Scan for the cell matching the given text and deliver its [x, y] coordinate at center. 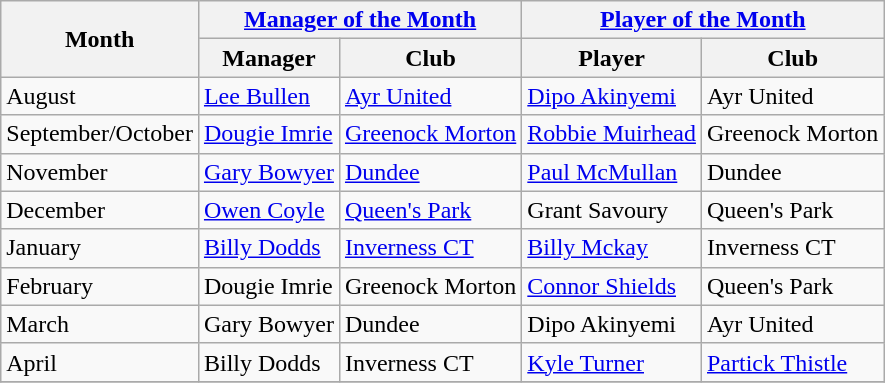
April [100, 362]
Partick Thistle [792, 362]
Player [612, 58]
Month [100, 39]
November [100, 172]
Kyle Turner [612, 362]
Billy Mckay [612, 248]
February [100, 286]
Manager [268, 58]
September/October [100, 134]
December [100, 210]
Lee Bullen [268, 96]
Connor Shields [612, 286]
Owen Coyle [268, 210]
August [100, 96]
March [100, 324]
Robbie Muirhead [612, 134]
Grant Savoury [612, 210]
Player of the Month [703, 20]
Manager of the Month [360, 20]
Paul McMullan [612, 172]
January [100, 248]
